For the text-containing cell, return its midpoint in (x, y) coordinate format. 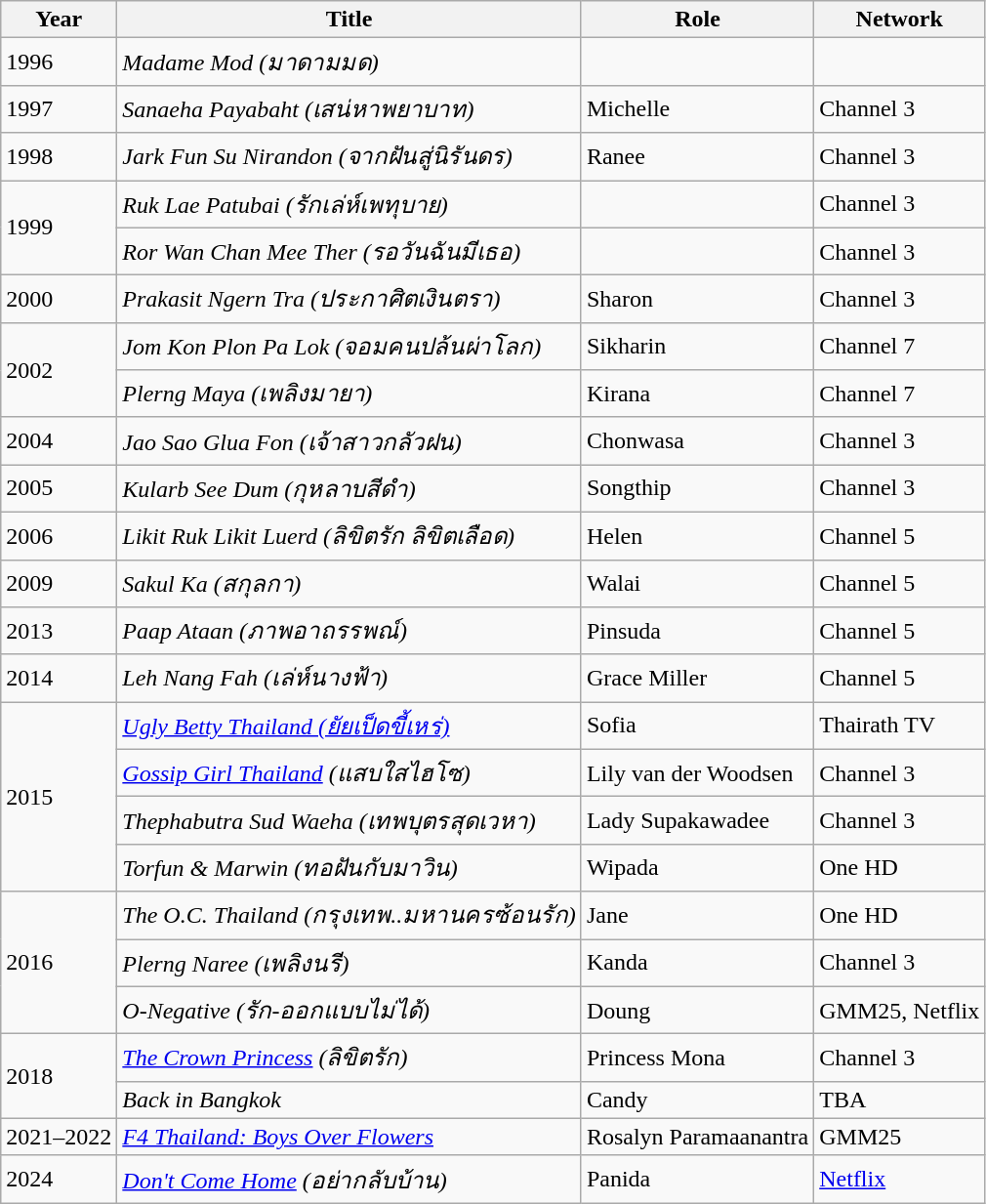
Ranee (697, 156)
Sikharin (697, 346)
The O.C. Thailand (กรุงเทพ..มหานครซ้อนรัก) (349, 916)
2000 (59, 299)
Thephabutra Sud Waeha (เทพบุตรสุดเวหา) (349, 820)
Lily van der Woodsen (697, 773)
Ror Wan Chan Mee Ther (รอวันฉันมีเธอ) (349, 252)
Paap Ataan (ภาพอาถรรพณ์) (349, 631)
Rosalyn Paramaanantra (697, 1137)
Jark Fun Su Nirandon (จากฝันสู่นิรันดร) (349, 156)
GMM25, Netflix (900, 1010)
GMM25 (900, 1137)
Kularb See Dum (กุหลาบสีดำ) (349, 488)
Torfun & Marwin (ทอฝันกับมาวิน) (349, 867)
Jane (697, 916)
Sanaeha Payabaht (เสน่หาพยาบาท) (349, 109)
2015 (59, 797)
Plerng Maya (เพลิงมายา) (349, 394)
Panida (697, 1180)
Kanda (697, 963)
Title (349, 20)
Helen (697, 535)
Likit Ruk Likit Luerd (ลิขิตรัก ลิขิตเลือด) (349, 535)
Ruk Lae Patubai (รักเล่ห์เพทุบาย) (349, 203)
Netflix (900, 1180)
2009 (59, 584)
Kirana (697, 394)
2002 (59, 369)
O-Negative (รัก-ออกแบบไม่ได้) (349, 1010)
Ugly Betty Thailand (ยัยเป็ดขี้เหร่) (349, 727)
2018 (59, 1076)
Sharon (697, 299)
Sofia (697, 727)
1999 (59, 227)
Jom Kon Plon Pa Lok (จอมคนปล้นผ่าโลก) (349, 346)
Don't Come Home (อย่ากลับบ้าน) (349, 1180)
Grace Miller (697, 678)
Chonwasa (697, 441)
Sakul Ka (สกุลกา) (349, 584)
Gossip Girl Thailand (แสบใสไฮโซ) (349, 773)
Princess Mona (697, 1059)
2004 (59, 441)
2013 (59, 631)
Candy (697, 1100)
Network (900, 20)
Prakasit Ngern Tra (ประกาศิตเงินตรา) (349, 299)
Lady Supakawadee (697, 820)
2014 (59, 678)
Walai (697, 584)
Year (59, 20)
2021–2022 (59, 1137)
Madame Mod (มาดามมด) (349, 62)
Role (697, 20)
TBA (900, 1100)
2005 (59, 488)
The Crown Princess (ลิขิตรัก) (349, 1059)
Doung (697, 1010)
1998 (59, 156)
Jao Sao Glua Fon (เจ้าสาวกลัวฝน) (349, 441)
F4 Thailand: Boys Over Flowers (349, 1137)
Back in Bangkok (349, 1100)
2016 (59, 963)
Thairath TV (900, 727)
2006 (59, 535)
Pinsuda (697, 631)
2024 (59, 1180)
1996 (59, 62)
Songthip (697, 488)
Leh Nang Fah (เล่ห์นางฟ้า) (349, 678)
Plerng Naree (เพลิงนรี) (349, 963)
1997 (59, 109)
Wipada (697, 867)
Michelle (697, 109)
